Extract the (X, Y) coordinate from the center of the cell holding the provided text.  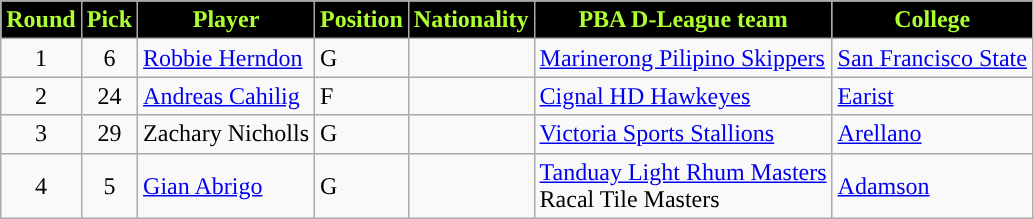
Tanduay Light Rhum Masters Racal Tile Masters (683, 186)
Position (362, 20)
Cignal HD Hawkeyes (683, 96)
24 (109, 96)
5 (109, 186)
4 (41, 186)
Victoria Sports Stallions (683, 134)
Marinerong Pilipino Skippers (683, 58)
1 (41, 58)
PBA D-League team (683, 20)
Gian Abrigo (226, 186)
Robbie Herndon (226, 58)
Pick (109, 20)
29 (109, 134)
Round (41, 20)
3 (41, 134)
Andreas Cahilig (226, 96)
Adamson (932, 186)
Nationality (471, 20)
Player (226, 20)
6 (109, 58)
2 (41, 96)
San Francisco State (932, 58)
Earist (932, 96)
Arellano (932, 134)
Zachary Nicholls (226, 134)
College (932, 20)
F (362, 96)
